Pinpoint the cell where the given text exists, returning its (x, y) midpoint coordinate. 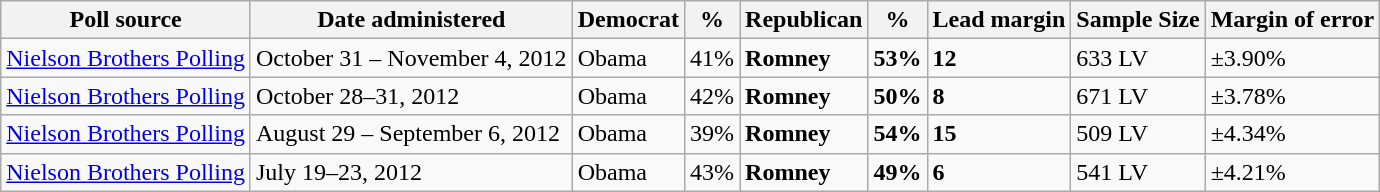
Poll source (126, 20)
633 LV (1138, 58)
541 LV (1138, 172)
Sample Size (1138, 20)
671 LV (1138, 96)
August 29 – September 6, 2012 (411, 134)
±4.34% (1292, 134)
12 (999, 58)
42% (712, 96)
39% (712, 134)
53% (898, 58)
Lead margin (999, 20)
Democrat (628, 20)
Margin of error (1292, 20)
±3.78% (1292, 96)
509 LV (1138, 134)
Republican (804, 20)
October 28–31, 2012 (411, 96)
October 31 – November 4, 2012 (411, 58)
49% (898, 172)
±3.90% (1292, 58)
6 (999, 172)
July 19–23, 2012 (411, 172)
8 (999, 96)
54% (898, 134)
Date administered (411, 20)
50% (898, 96)
43% (712, 172)
±4.21% (1292, 172)
15 (999, 134)
41% (712, 58)
